From the cell containing the given text, extract its center point as (X, Y) coordinate. 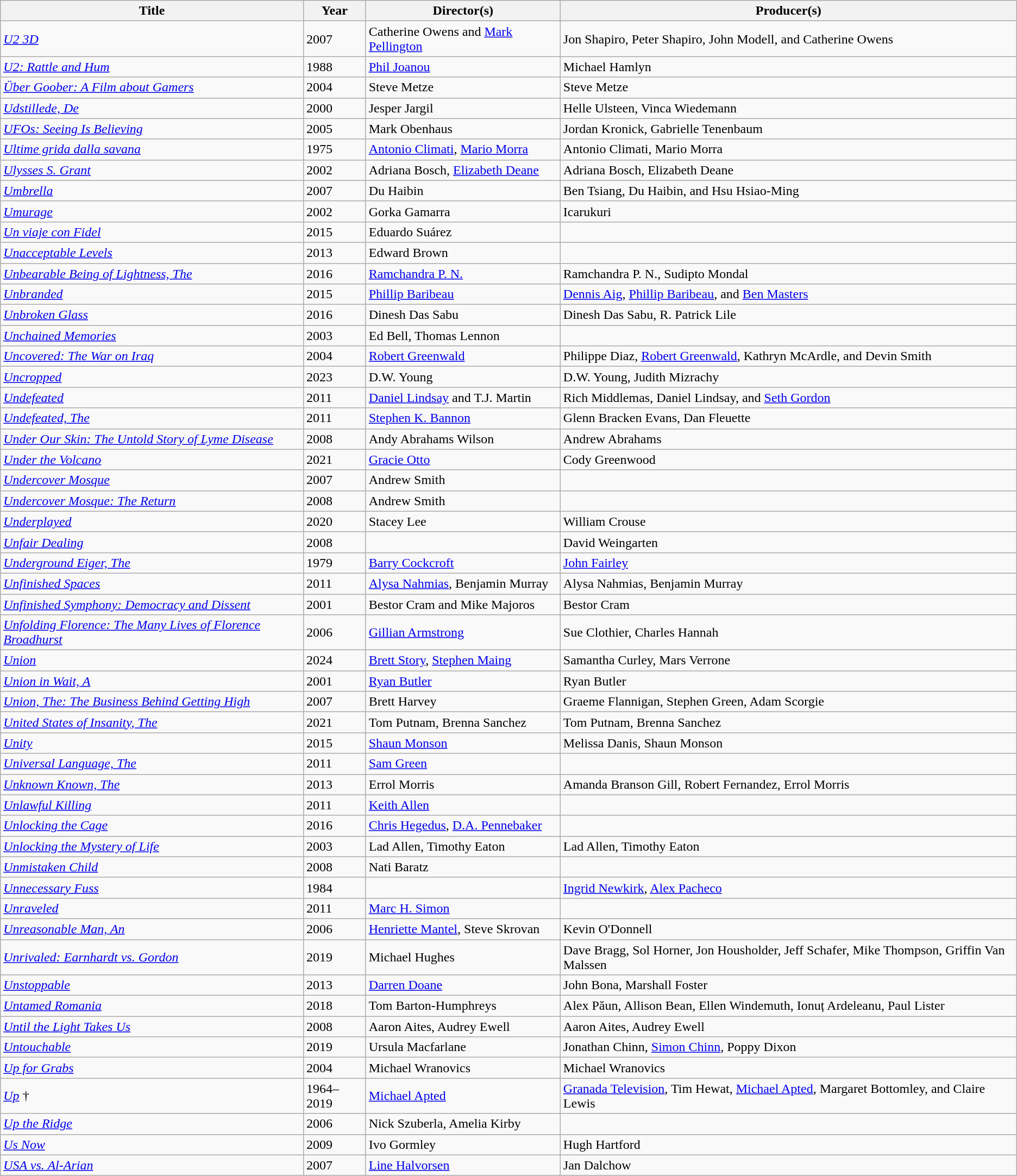
Uncovered: The War on Iraq (152, 356)
Bestor Cram (788, 605)
Tom Barton-Humphreys (463, 1006)
Chris Hegedus, D.A. Pennebaker (463, 826)
Unknown Known, The (152, 784)
Sue Clothier, Charles Hannah (788, 632)
Unnecessary Fuss (152, 888)
Union in Wait, A (152, 681)
David Weingarten (788, 542)
Unchained Memories (152, 336)
Jan Dalchow (788, 1165)
Darren Doane (463, 985)
Producer(s) (788, 11)
Unstoppable (152, 985)
U2 3D (152, 39)
Unlocking the Mystery of Life (152, 846)
Underplayed (152, 521)
Edward Brown (463, 253)
Umurage (152, 211)
Andrew Abrahams (788, 439)
Dinesh Das Sabu (463, 315)
Un viaje con Fidel (152, 232)
Us Now (152, 1144)
Über Goober: A Film about Gamers (152, 87)
Alex Păun, Allison Bean, Ellen Windemuth, Ionuț Ardeleanu, Paul Lister (788, 1006)
Untamed Romania (152, 1006)
Nick Szuberla, Amelia Kirby (463, 1124)
Dennis Aig, Phillip Baribeau, and Ben Masters (788, 294)
Bestor Cram and Mike Majoros (463, 605)
2023 (335, 377)
William Crouse (788, 521)
Daniel Lindsay and T.J. Martin (463, 398)
Mark Obenhaus (463, 129)
Unfolding Florence: The Many Lives of Florence Broadhurst (152, 632)
Unrivaled: Earnhardt vs. Gordon (152, 957)
Melissa Danis, Shaun Monson (788, 743)
Up for Grabs (152, 1068)
1979 (335, 563)
Brett Story, Stephen Maing (463, 661)
Jon Shapiro, Peter Shapiro, John Modell, and Catherine Owens (788, 39)
1984 (335, 888)
Unreasonable Man, An (152, 929)
John Fairley (788, 563)
Nati Baratz (463, 867)
Union (152, 661)
D.W. Young, Judith Mizrachy (788, 377)
Unfair Dealing (152, 542)
Ramchandra P. N. (463, 273)
Andy Abrahams Wilson (463, 439)
United States of Insanity, The (152, 722)
Unbranded (152, 294)
U2: Rattle and Hum (152, 67)
Icarukuri (788, 211)
Jesper Jargil (463, 108)
Barry Cockcroft (463, 563)
Glenn Bracken Evans, Dan Fleuette (788, 418)
2020 (335, 521)
Gillian Armstrong (463, 632)
Undefeated, The (152, 418)
Umbrella (152, 191)
Ed Bell, Thomas Lennon (463, 336)
Henriette Mantel, Steve Skrovan (463, 929)
Up † (152, 1096)
Graeme Flannigan, Stephen Green, Adam Scorgie (788, 702)
Under Our Skin: The Untold Story of Lyme Disease (152, 439)
1975 (335, 149)
Phillip Baribeau (463, 294)
Brett Harvey (463, 702)
Udstillede, De (152, 108)
Hugh Hartford (788, 1144)
Michael Hughes (463, 957)
Ulysses S. Grant (152, 170)
Michael Apted (463, 1096)
UFOs: Seeing Is Believing (152, 129)
Jordan Kronick, Gabrielle Tenenbaum (788, 129)
2005 (335, 129)
Samantha Curley, Mars Verrone (788, 661)
John Bona, Marshall Foster (788, 985)
Sam Green (463, 764)
Michael Hamlyn (788, 67)
Unlocking the Cage (152, 826)
Stephen K. Bannon (463, 418)
Stacey Lee (463, 521)
Shaun Monson (463, 743)
Unmistaken Child (152, 867)
Universal Language, The (152, 764)
Ingrid Newkirk, Alex Pacheco (788, 888)
Unity (152, 743)
Rich Middlemas, Daniel Lindsay, and Seth Gordon (788, 398)
Unlawful Killing (152, 805)
Ramchandra P. N., Sudipto Mondal (788, 273)
Underground Eiger, The (152, 563)
Ultime grida dalla savana (152, 149)
Dinesh Das Sabu, R. Patrick Lile (788, 315)
Under the Volcano (152, 460)
Union, The: The Business Behind Getting High (152, 702)
Kevin O'Donnell (788, 929)
2024 (335, 661)
Amanda Branson Gill, Robert Fernandez, Errol Morris (788, 784)
Cody Greenwood (788, 460)
Unbearable Being of Lightness, The (152, 273)
Year (335, 11)
Ursula Macfarlane (463, 1047)
Undercover Mosque (152, 480)
2000 (335, 108)
Ivo Gormley (463, 1144)
Undercover Mosque: The Return (152, 501)
Gorka Gamarra (463, 211)
Dave Bragg, Sol Horner, Jon Housholder, Jeff Schafer, Mike Thompson, Griffin Van Malssen (788, 957)
Eduardo Suárez (463, 232)
2009 (335, 1144)
Unbroken Glass (152, 315)
Up the Ridge (152, 1124)
Until the Light Takes Us (152, 1027)
Unfinished Spaces (152, 583)
Unraveled (152, 908)
2018 (335, 1006)
Philippe Diaz, Robert Greenwald, Kathryn McArdle, and Devin Smith (788, 356)
Granada Television, Tim Hewat, Michael Apted, Margaret Bottomley, and Claire Lewis (788, 1096)
D.W. Young (463, 377)
Helle Ulsteen, Vinca Wiedemann (788, 108)
Untouchable (152, 1047)
Director(s) (463, 11)
Catherine Owens and Mark Pellington (463, 39)
Gracie Otto (463, 460)
Phil Joanou (463, 67)
USA vs. Al-Arian (152, 1165)
Du Haibin (463, 191)
1964–2019 (335, 1096)
Unacceptable Levels (152, 253)
Title (152, 11)
Keith Allen (463, 805)
Jonathan Chinn, Simon Chinn, Poppy Dixon (788, 1047)
Unfinished Symphony: Democracy and Dissent (152, 605)
Errol Morris (463, 784)
1988 (335, 67)
Line Halvorsen (463, 1165)
Uncropped (152, 377)
Undefeated (152, 398)
Marc H. Simon (463, 908)
Ben Tsiang, Du Haibin, and Hsu Hsiao-Ming (788, 191)
Robert Greenwald (463, 356)
